Pinpoint the cell where the given text exists, returning its [x, y] midpoint coordinate. 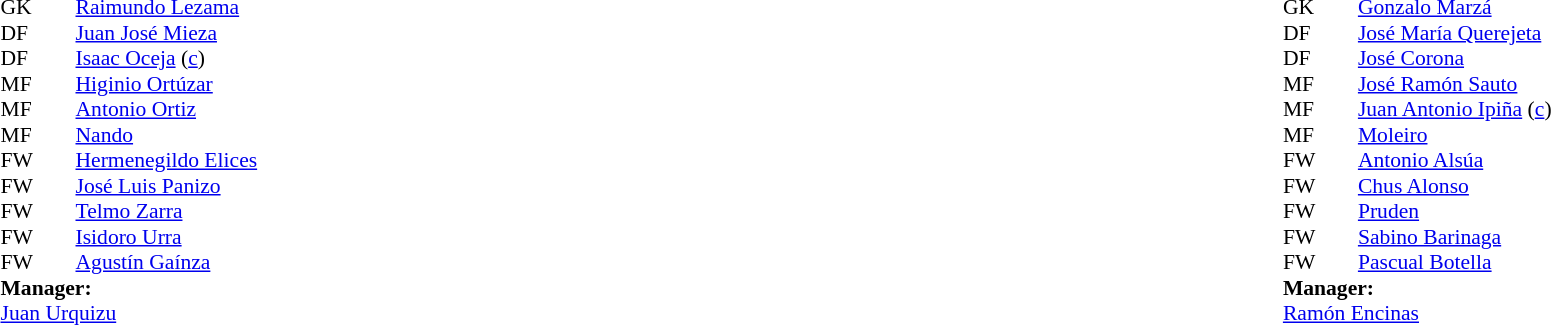
Nando [167, 135]
Hermenegildo Elices [167, 161]
José Luis Panizo [167, 186]
Antonio Ortiz [167, 109]
Juan José Mieza [167, 33]
Telmo Zarra [167, 211]
Manager: [128, 288]
Agustín Gaínza [167, 263]
Isaac Oceja (c) [167, 59]
Higinio Ortúzar [167, 84]
Isidoro Urra [167, 237]
